Pinpoint the cell where the given text exists, returning its [X, Y] midpoint coordinate. 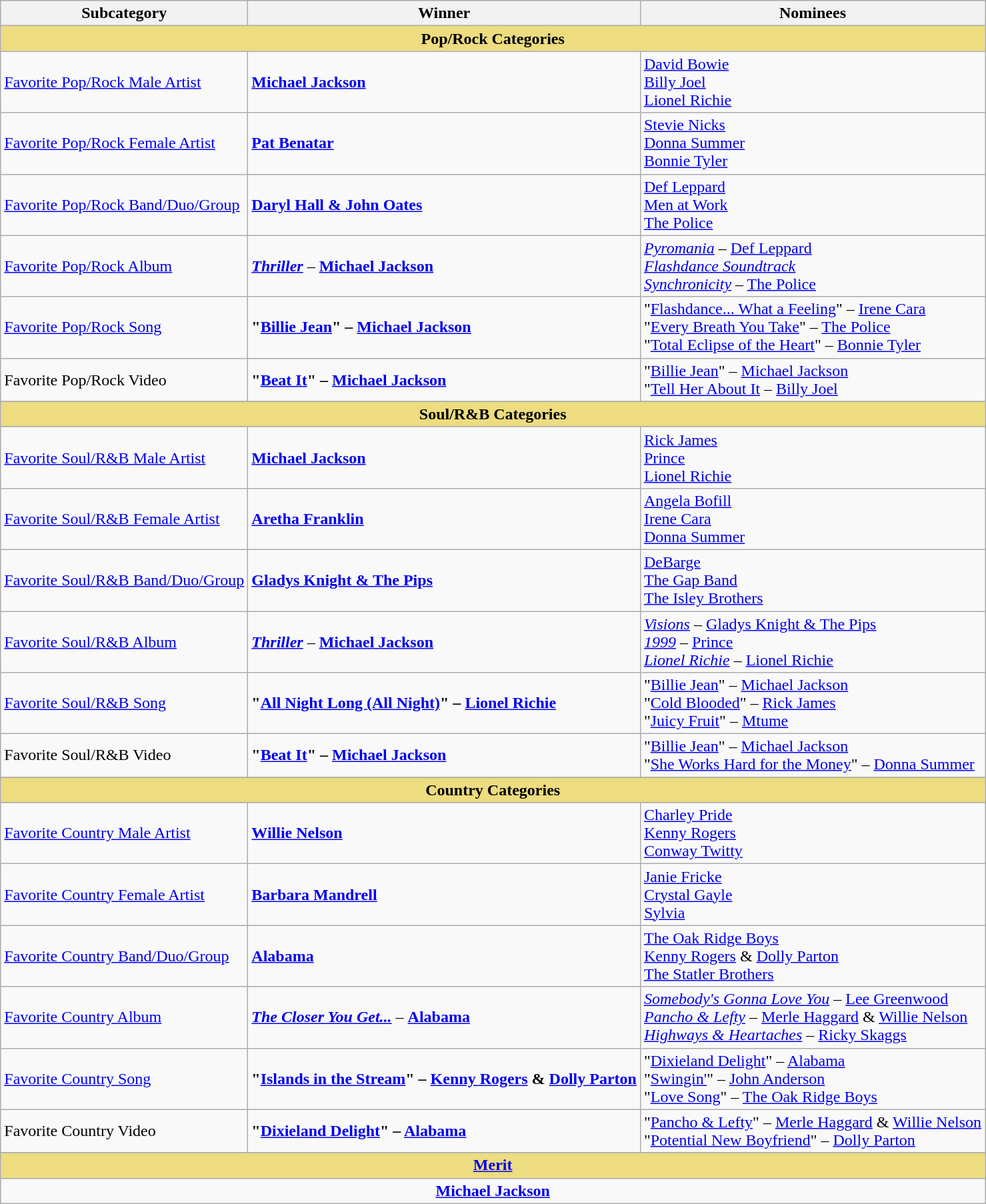
David Bowie Billy Joel Lionel Richie [812, 82]
Janie Fricke Crystal Gayle Sylvia [812, 895]
Favorite Soul/R&B Video [124, 756]
Favorite Soul/R&B Male Artist [124, 457]
"Billie Jean" – Michael Jackson "Cold Blooded" – Rick James "Juicy Fruit" – Mtume [812, 703]
Pat Benatar [444, 143]
Favorite Pop/Rock Male Artist [124, 82]
"Billie Jean" – Michael Jackson [444, 327]
Willie Nelson [444, 833]
Merit [493, 1165]
Gladys Knight & The Pips [444, 580]
Soul/R&B Categories [493, 414]
Country Categories [493, 790]
The Oak Ridge Boys Kenny Rogers & Dolly Parton The Statler Brothers [812, 956]
Favorite Country Female Artist [124, 895]
Favorite Pop/Rock Band/Duo/Group [124, 205]
Somebody's Gonna Love You – Lee Greenwood Pancho & Lefty – Merle Haggard & Willie Nelson Highways & Heartaches – Ricky Skaggs [812, 1017]
Stevie Nicks Donna Summer Bonnie Tyler [812, 143]
"Billie Jean" – Michael Jackson "She Works Hard for the Money" – Donna Summer [812, 756]
Favorite Soul/R&B Female Artist [124, 519]
DeBarge The Gap Band The Isley Brothers [812, 580]
Favorite Country Song [124, 1079]
"Billie Jean" – Michael Jackson "Tell Her About It – Billy Joel [812, 380]
Aretha Franklin [444, 519]
Alabama [444, 956]
Subcategory [124, 13]
Favorite Pop/Rock Female Artist [124, 143]
Favorite Pop/Rock Video [124, 380]
Favorite Country Band/Duo/Group [124, 956]
Def Leppard Men at Work The Police [812, 205]
Angela Bofill Irene Cara Donna Summer [812, 519]
"Islands in the Stream" – Kenny Rogers & Dolly Parton [444, 1079]
Favorite Soul/R&B Band/Duo/Group [124, 580]
"Pancho & Lefty" – Merle Haggard & Willie Nelson "Potential New Boyfriend" – Dolly Parton [812, 1131]
Favorite Country Video [124, 1131]
Daryl Hall & John Oates [444, 205]
Favorite Pop/Rock Album [124, 266]
Barbara Mandrell [444, 895]
Favorite Soul/R&B Song [124, 703]
Charley Pride Kenny Rogers Conway Twitty [812, 833]
Rick James Prince Lionel Richie [812, 457]
Favorite Pop/Rock Song [124, 327]
The Closer You Get... – Alabama [444, 1017]
"Dixieland Delight" – Alabama [444, 1131]
Nominees [812, 13]
"Flashdance... What a Feeling" – Irene Cara "Every Breath You Take" – The Police "Total Eclipse of the Heart" – Bonnie Tyler [812, 327]
Winner [444, 13]
"All Night Long (All Night)" – Lionel Richie [444, 703]
"Dixieland Delight" – Alabama "Swingin'" – John Anderson "Love Song" – The Oak Ridge Boys [812, 1079]
Pyromania – Def Leppard Flashdance Soundtrack Synchronicity – The Police [812, 266]
Pop/Rock Categories [493, 39]
Favorite Country Male Artist [124, 833]
Visions – Gladys Knight & The Pips 1999 – Prince Lionel Richie – Lionel Richie [812, 641]
Favorite Country Album [124, 1017]
Favorite Soul/R&B Album [124, 641]
